Provide the [X, Y] coordinate of the cell's center where the given text is located.  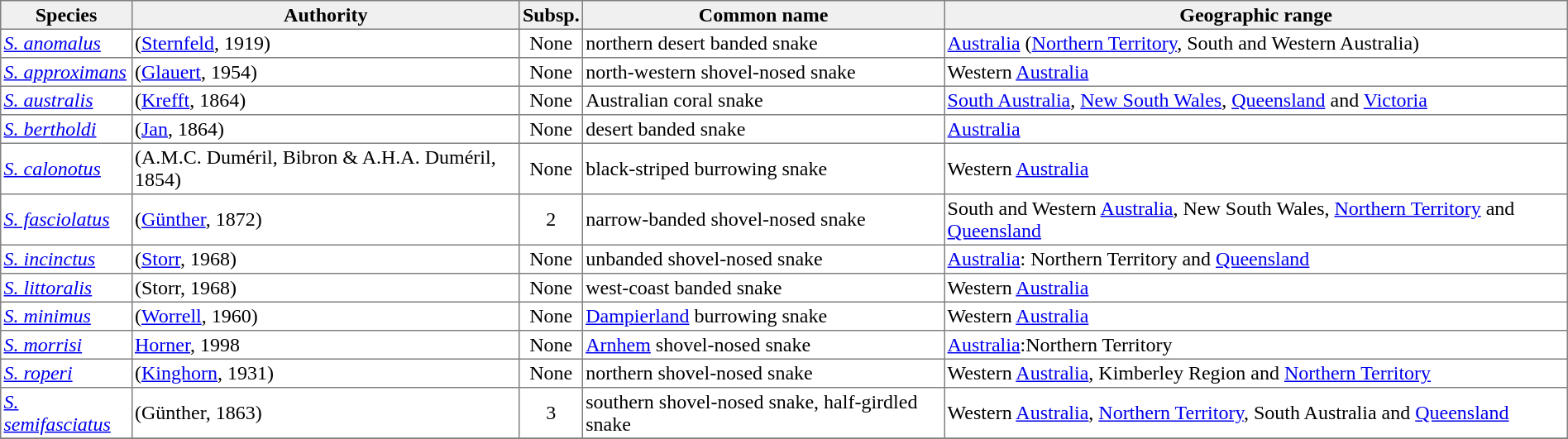
Australia:Northern Territory [1255, 345]
South and Western Australia, New South Wales, Northern Territory and Queensland [1255, 220]
northern shovel-nosed snake [762, 373]
S. littoralis [66, 288]
(Krefft, 1864) [326, 100]
(Günther, 1863) [326, 413]
S. fasciolatus [66, 220]
(Glauert, 1954) [326, 72]
S. calonotus [66, 169]
Horner, 1998 [326, 345]
S. semifasciatus [66, 413]
S. anomalus [66, 43]
S. approximans [66, 72]
Western Australia, Kimberley Region and Northern Territory [1255, 373]
west-coast banded snake [762, 288]
Australia (Northern Territory, South and Western Australia) [1255, 43]
narrow-banded shovel-nosed snake [762, 220]
S. roperi [66, 373]
(Kinghorn, 1931) [326, 373]
Australia [1255, 129]
north-western shovel-nosed snake [762, 72]
black-striped burrowing snake [762, 169]
Australian coral snake [762, 100]
unbanded shovel-nosed snake [762, 259]
northern desert banded snake [762, 43]
Species [66, 15]
Subsp. [551, 15]
Dampierland burrowing snake [762, 316]
S. incinctus [66, 259]
Western Australia, Northern Territory, South Australia and Queensland [1255, 413]
S. australis [66, 100]
(A.M.C. Duméril, Bibron & A.H.A. Duméril, 1854) [326, 169]
(Jan, 1864) [326, 129]
Geographic range [1255, 15]
Australia: Northern Territory and Queensland [1255, 259]
South Australia, New South Wales, Queensland and Victoria [1255, 100]
Authority [326, 15]
(Günther, 1872) [326, 220]
Common name [762, 15]
3 [551, 413]
S. bertholdi [66, 129]
desert banded snake [762, 129]
(Sternfeld, 1919) [326, 43]
(Worrell, 1960) [326, 316]
S. morrisi [66, 345]
S. minimus [66, 316]
2 [551, 220]
Arnhem shovel-nosed snake [762, 345]
southern shovel-nosed snake, half-girdled snake [762, 413]
